Search for the cell housing the specified text and yield its (x, y) center coordinate. 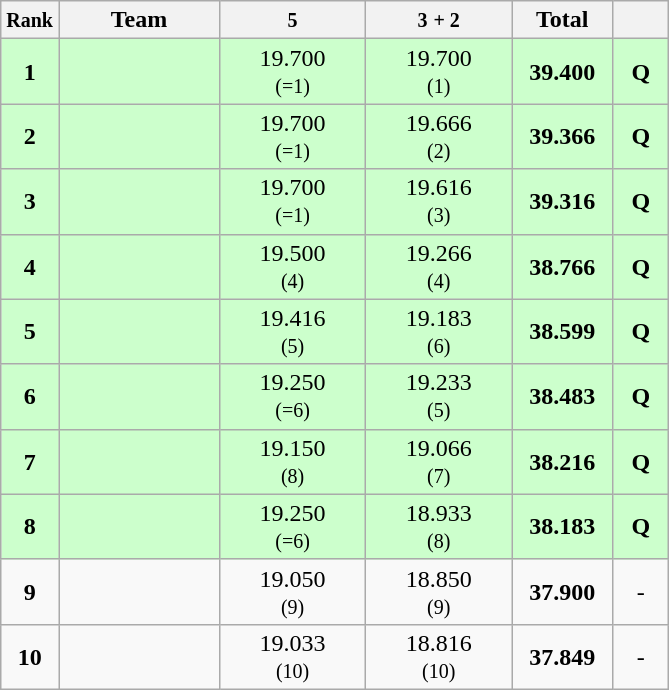
19.033(10) (293, 656)
4 (30, 266)
38.766 (562, 266)
9 (30, 592)
10 (30, 656)
Rank (30, 20)
6 (30, 396)
37.849 (562, 656)
19.066(7) (439, 462)
19.616(3) (439, 202)
38.183 (562, 526)
38.216 (562, 462)
39.366 (562, 136)
1 (30, 72)
19.050(9) (293, 592)
19.416(5) (293, 332)
39.316 (562, 202)
38.483 (562, 396)
18.850(9) (439, 592)
19.183(6) (439, 332)
19.233(5) (439, 396)
19.150(8) (293, 462)
7 (30, 462)
19.666(2) (439, 136)
38.599 (562, 332)
8 (30, 526)
19.500(4) (293, 266)
3 + 2 (439, 20)
19.266(4) (439, 266)
18.933(8) (439, 526)
18.816(10) (439, 656)
19.700(1) (439, 72)
2 (30, 136)
37.900 (562, 592)
Total (562, 20)
3 (30, 202)
Team (138, 20)
39.400 (562, 72)
